Identify which cell holds the provided text, then report its [x, y] central coordinate. 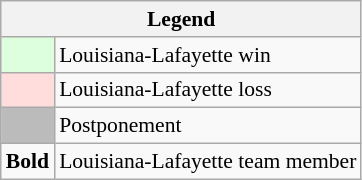
Louisiana-Lafayette win [208, 55]
Louisiana-Lafayette loss [208, 90]
Postponement [208, 126]
Legend [182, 19]
Bold [28, 162]
Louisiana-Lafayette team member [208, 162]
